Extract the (x, y) coordinate from the center of the cell holding the provided text.  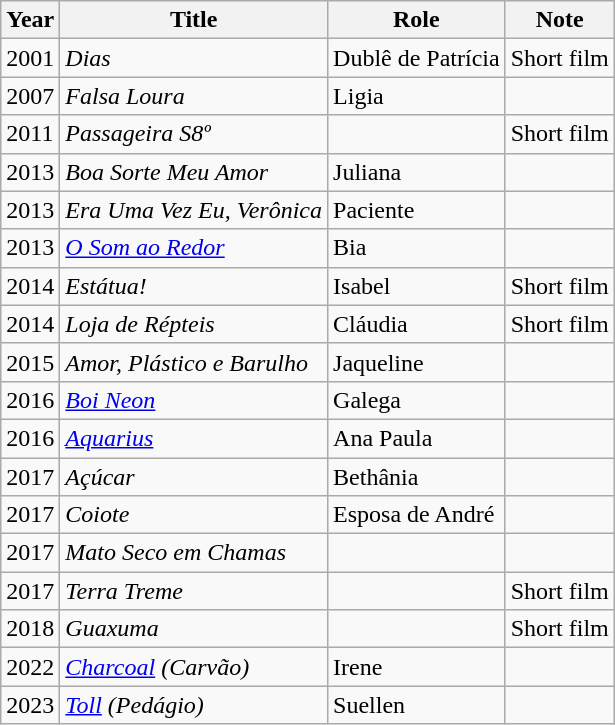
Estátua! (194, 286)
Açúcar (194, 477)
Coiote (194, 515)
Loja de Répteis (194, 324)
Isabel (417, 286)
Dias (194, 58)
O Som ao Redor (194, 248)
Year (30, 20)
2022 (30, 667)
2011 (30, 134)
Guaxuma (194, 629)
2001 (30, 58)
Role (417, 20)
Boi Neon (194, 400)
2018 (30, 629)
Era Uma Vez Eu, Verônica (194, 210)
Dublê de Patrícia (417, 58)
Suellen (417, 705)
Esposa de André (417, 515)
2023 (30, 705)
Toll (Pedágio) (194, 705)
Juliana (417, 172)
Ligia (417, 96)
Note (560, 20)
Mato Seco em Chamas (194, 553)
2015 (30, 362)
Ana Paula (417, 438)
Aquarius (194, 438)
Cláudia (417, 324)
Galega (417, 400)
Bethânia (417, 477)
Boa Sorte Meu Amor (194, 172)
Charcoal (Carvão) (194, 667)
Terra Treme (194, 591)
Jaqueline (417, 362)
Amor, Plástico e Barulho (194, 362)
Title (194, 20)
Passageira S8º (194, 134)
Paciente (417, 210)
Falsa Loura (194, 96)
Irene (417, 667)
2007 (30, 96)
Bia (417, 248)
